Locate the cell with the specified text and output its (X, Y) center coordinate. 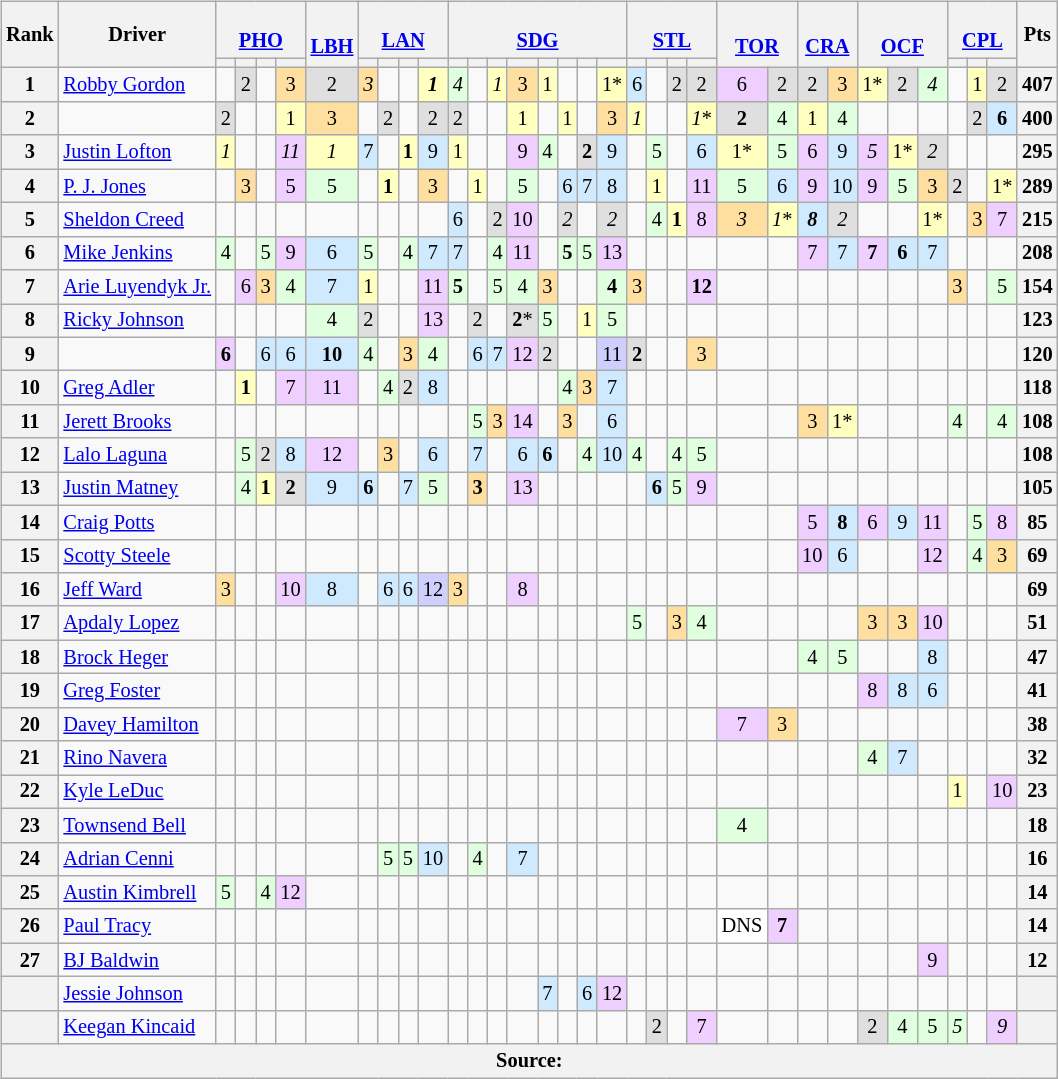
51 (1037, 623)
SDG (538, 30)
2* (522, 321)
Lalo Laguna (138, 455)
Keegan Kincaid (138, 1027)
208 (1037, 253)
407 (1037, 85)
Scotty Steele (138, 556)
DNS (742, 926)
Craig Potts (138, 522)
Robby Gordon (138, 85)
Jeff Ward (138, 590)
32 (1037, 758)
LAN (403, 30)
Ricky Johnson (138, 321)
CPL (982, 30)
Kyle LeDuc (138, 792)
Jerett Brooks (138, 422)
Greg Adler (138, 388)
Davey Hamilton (138, 724)
27 (30, 960)
Sheldon Creed (138, 220)
Greg Foster (138, 691)
CRA (827, 34)
38 (1037, 724)
Adrian Cenni (138, 859)
STL (672, 30)
26 (30, 926)
105 (1037, 489)
123 (1037, 321)
Austin Kimbrell (138, 893)
Driver (138, 34)
47 (1037, 657)
15 (30, 556)
TOR (758, 34)
BJ Baldwin (138, 960)
289 (1037, 186)
Mike Jenkins (138, 253)
Arie Luyendyk Jr. (138, 287)
Source: (529, 1061)
295 (1037, 152)
19 (30, 691)
Jessie Johnson (138, 994)
215 (1037, 220)
Pts (1037, 34)
Justin Lofton (138, 152)
17 (30, 623)
Rank (30, 34)
Justin Matney (138, 489)
Brock Heger (138, 657)
LBH (332, 34)
22 (30, 792)
OCF (902, 34)
120 (1037, 354)
24 (30, 859)
154 (1037, 287)
Apdaly Lopez (138, 623)
PHO (261, 30)
20 (30, 724)
P. J. Jones (138, 186)
Townsend Bell (138, 825)
Paul Tracy (138, 926)
Rino Navera (138, 758)
400 (1037, 119)
41 (1037, 691)
85 (1037, 522)
25 (30, 893)
118 (1037, 388)
21 (30, 758)
